Provide the [X, Y] coordinate of the cell's center where the given text is located.  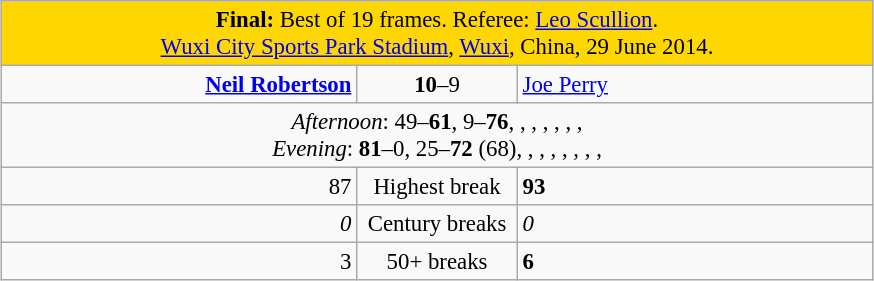
Joe Perry [695, 85]
3 [179, 262]
6 [695, 262]
10–9 [438, 85]
Neil Robertson [179, 85]
50+ breaks [438, 262]
93 [695, 187]
Highest break [438, 187]
Afternoon: 49–61, 9–76, , , , , , , Evening: 81–0, 25–72 (68), , , , , , , , [437, 136]
Final: Best of 19 frames. Referee: Leo Scullion.Wuxi City Sports Park Stadium, Wuxi, China, 29 June 2014. [437, 34]
Century breaks [438, 224]
87 [179, 187]
